Pinpoint the cell where the given text exists, returning its [X, Y] midpoint coordinate. 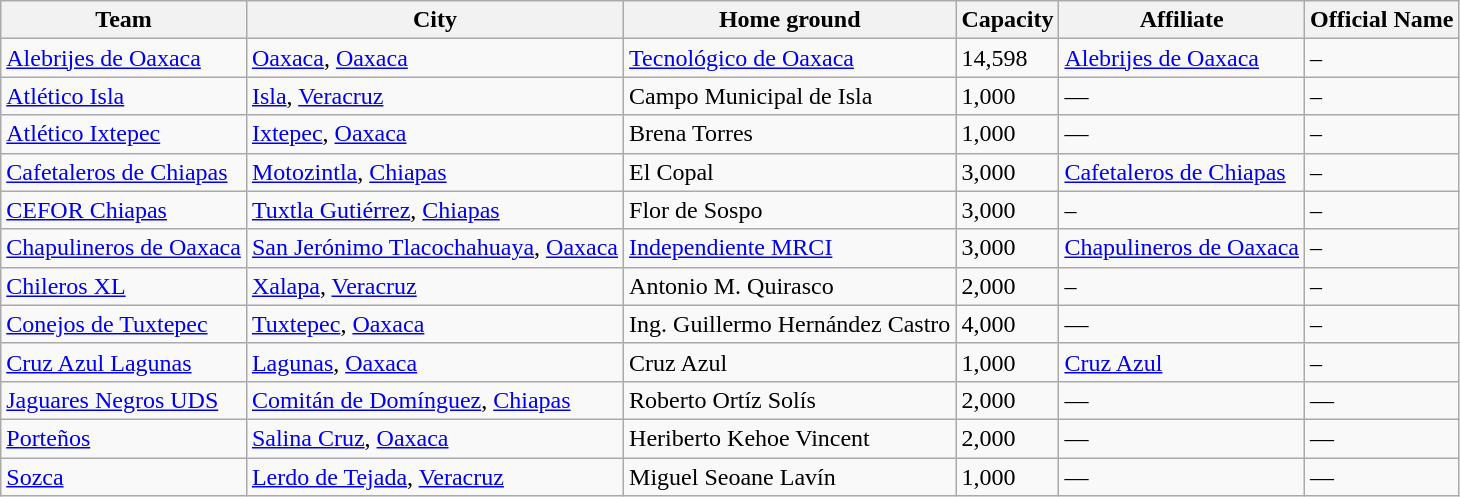
Jaguares Negros UDS [124, 400]
Salina Cruz, Oaxaca [434, 438]
San Jerónimo Tlacochahuaya, Oaxaca [434, 248]
Atlético Ixtepec [124, 134]
Isla, Veracruz [434, 96]
Tuxtepec, Oaxaca [434, 324]
Lagunas, Oaxaca [434, 362]
14,598 [1008, 58]
Atlético Isla [124, 96]
Roberto Ortíz Solís [790, 400]
Official Name [1382, 20]
Oaxaca, Oaxaca [434, 58]
Sozca [124, 477]
Independiente MRCI [790, 248]
Capacity [1008, 20]
Affiliate [1182, 20]
Brena Torres [790, 134]
Home ground [790, 20]
Heriberto Kehoe Vincent [790, 438]
Ixtepec, Oaxaca [434, 134]
El Copal [790, 172]
Tuxtla Gutiérrez, Chiapas [434, 210]
Team [124, 20]
Tecnológico de Oaxaca [790, 58]
Campo Municipal de Isla [790, 96]
Lerdo de Tejada, Veracruz [434, 477]
Motozintla, Chiapas [434, 172]
4,000 [1008, 324]
Chileros XL [124, 286]
City [434, 20]
Conejos de Tuxtepec [124, 324]
Cruz Azul Lagunas [124, 362]
Miguel Seoane Lavín [790, 477]
Ing. Guillermo Hernández Castro [790, 324]
Comitán de Domínguez, Chiapas [434, 400]
CEFOR Chiapas [124, 210]
Flor de Sospo [790, 210]
Antonio M. Quirasco [790, 286]
Xalapa, Veracruz [434, 286]
Porteños [124, 438]
